Identify which cell holds the provided text, then report its [x, y] central coordinate. 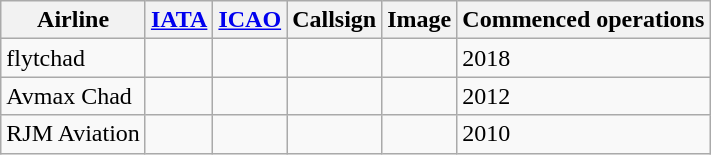
2012 [584, 96]
2018 [584, 58]
2010 [584, 134]
ICAO [250, 20]
RJM Aviation [74, 134]
Airline [74, 20]
Callsign [334, 20]
Avmax Chad [74, 96]
flytchad [74, 58]
Image [420, 20]
IATA [179, 20]
Commenced operations [584, 20]
